For the text-containing cell, return its midpoint in [X, Y] coordinate format. 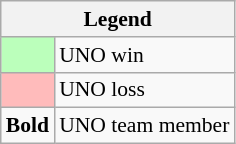
UNO win [144, 55]
UNO team member [144, 126]
UNO loss [144, 90]
Legend [118, 19]
Bold [28, 126]
